From the cell containing the given text, extract its center point as (X, Y) coordinate. 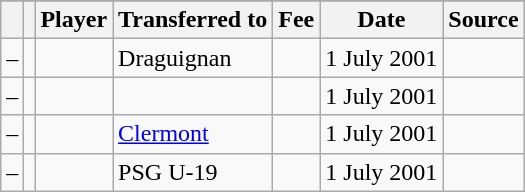
Date (382, 20)
PSG U-19 (193, 172)
Source (484, 20)
Clermont (193, 134)
Transferred to (193, 20)
Player (74, 20)
Draguignan (193, 58)
Fee (296, 20)
